Locate the cell with the specified text and output its [X, Y] center coordinate. 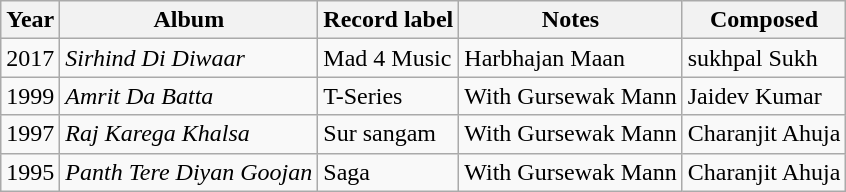
2017 [30, 58]
Record label [388, 20]
Year [30, 20]
1999 [30, 96]
Mad 4 Music [388, 58]
Amrit Da Batta [189, 96]
Panth Tere Diyan Goojan [189, 172]
Album [189, 20]
Saga [388, 172]
1997 [30, 134]
sukhpal Sukh [764, 58]
Raj Karega Khalsa [189, 134]
1995 [30, 172]
Notes [570, 20]
Composed [764, 20]
T-Series [388, 96]
Sirhind Di Diwaar [189, 58]
Sur sangam [388, 134]
Jaidev Kumar [764, 96]
Harbhajan Maan [570, 58]
